Return the (X, Y) coordinate for the center point of the cell that contains the specified text.  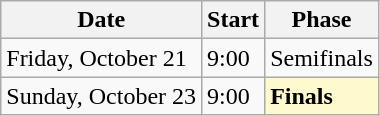
Semifinals (322, 58)
Sunday, October 23 (102, 96)
Phase (322, 20)
Finals (322, 96)
Date (102, 20)
Friday, October 21 (102, 58)
Start (234, 20)
